Locate the cell with the specified text and output its (x, y) center coordinate. 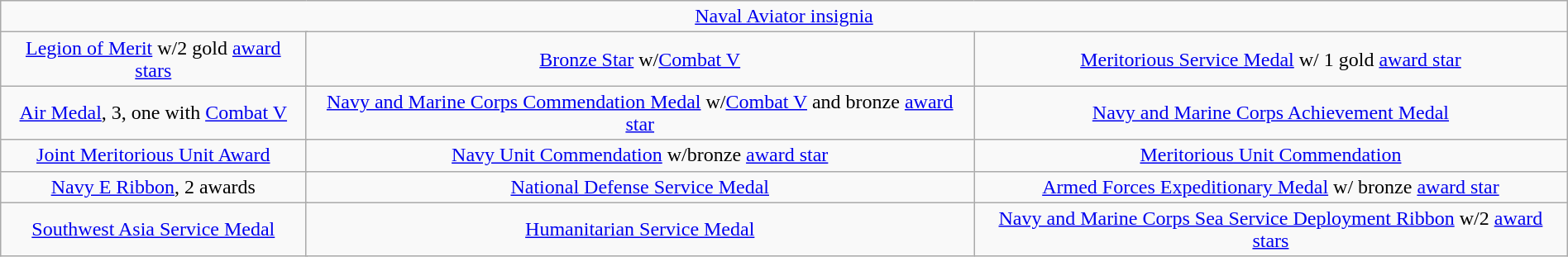
Meritorious Service Medal w/ 1 gold award star (1271, 59)
Navy and Marine Corps Commendation Medal w/Combat V and bronze award star (640, 112)
Humanitarian Service Medal (640, 230)
Southwest Asia Service Medal (154, 230)
Bronze Star w/Combat V (640, 59)
Air Medal, 3, one with Combat V (154, 112)
Meritorious Unit Commendation (1271, 155)
Legion of Merit w/2 gold award stars (154, 59)
Joint Meritorious Unit Award (154, 155)
Naval Aviator insignia (784, 17)
Navy and Marine Corps Achievement Medal (1271, 112)
Armed Forces Expeditionary Medal w/ bronze award star (1271, 187)
Navy Unit Commendation w/bronze award star (640, 155)
Navy E Ribbon, 2 awards (154, 187)
National Defense Service Medal (640, 187)
Navy and Marine Corps Sea Service Deployment Ribbon w/2 award stars (1271, 230)
